For the text-containing cell, return its midpoint in (X, Y) coordinate format. 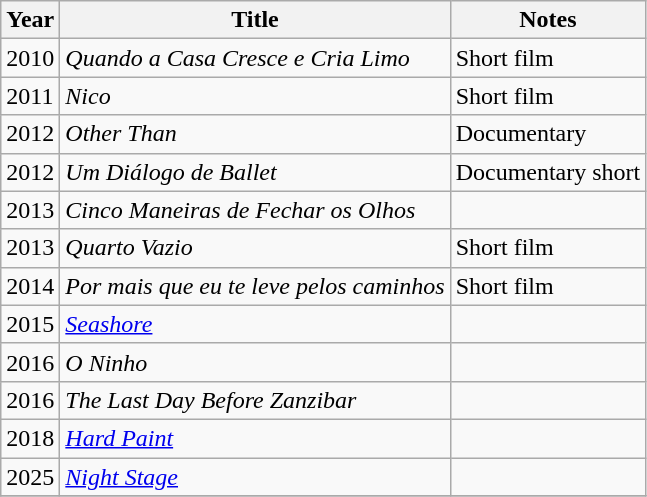
Por mais que eu te leve pelos caminhos (255, 286)
Quando a Casa Cresce e Cria Limo (255, 58)
Documentary (548, 134)
Um Diálogo de Ballet (255, 172)
2018 (30, 438)
Cinco Maneiras de Fechar os Olhos (255, 210)
The Last Day Before Zanzibar (255, 400)
Documentary short (548, 172)
Seashore (255, 324)
Hard Paint (255, 438)
Quarto Vazio (255, 248)
O Ninho (255, 362)
2014 (30, 286)
2025 (30, 477)
Nico (255, 96)
2010 (30, 58)
Night Stage (255, 477)
Other Than (255, 134)
2015 (30, 324)
Title (255, 20)
Notes (548, 20)
Year (30, 20)
2011 (30, 96)
